Output the (x, y) coordinate of the center of the cell containing the given text.  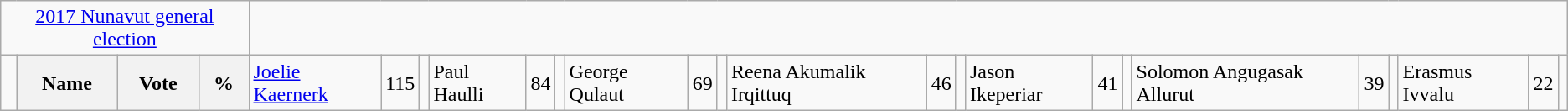
Jason Ikeperiar (1029, 82)
84 (541, 82)
115 (400, 82)
Vote (159, 82)
George Qulaut (627, 82)
% (224, 82)
2017 Nunavut general election (125, 29)
Name (67, 82)
69 (702, 82)
Paul Haulli (477, 82)
46 (941, 82)
22 (1543, 82)
Erasmus Ivvalu (1463, 82)
Reena Akumalik Irqittuq (826, 82)
39 (1374, 82)
41 (1107, 82)
Joelie Kaernerk (315, 82)
Solomon Angugasak Allurut (1246, 82)
